Provide the (X, Y) coordinate of the cell's center where the given text is located.  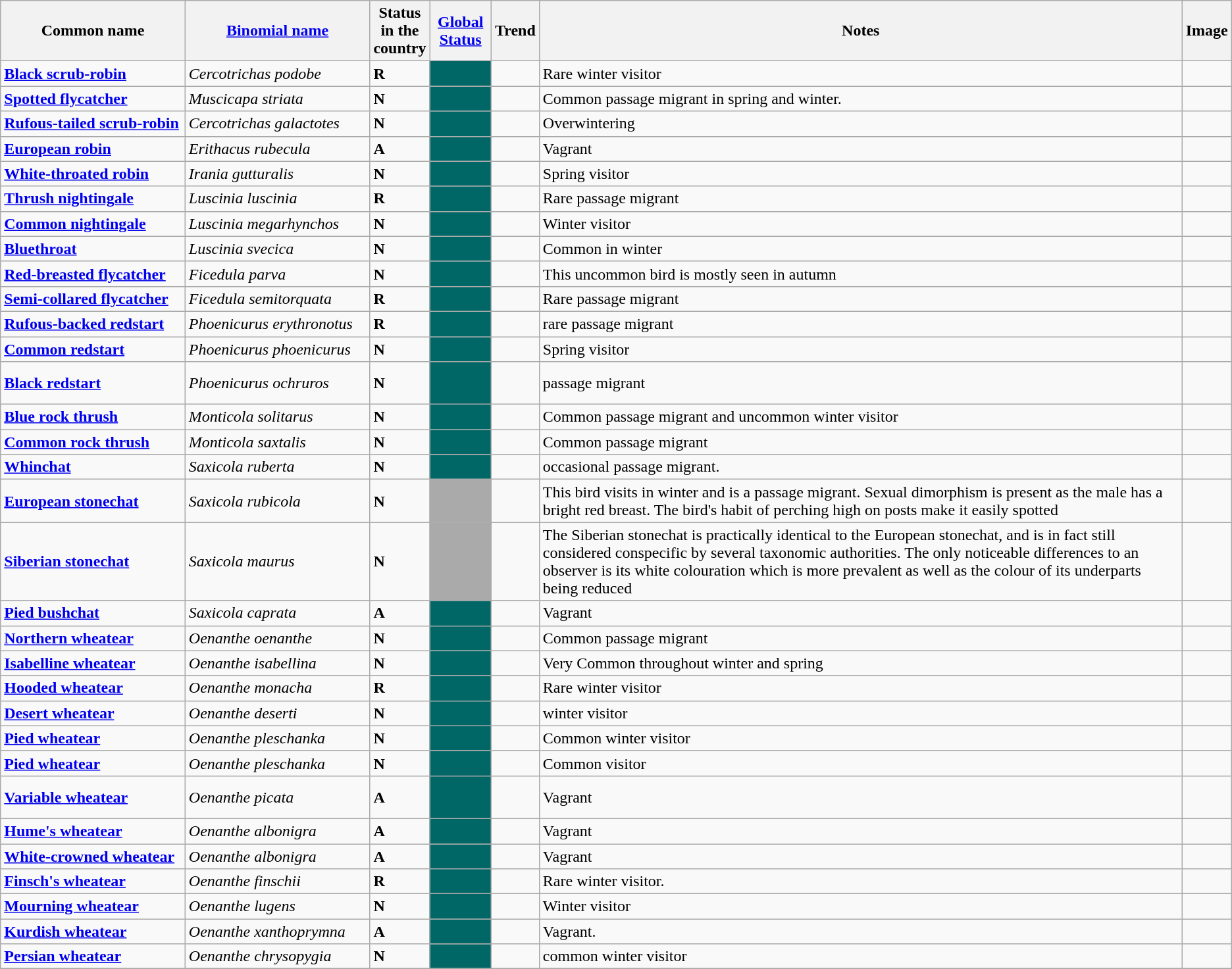
Phoenicurus phoenicurus (278, 349)
Black scrub-robin (93, 74)
Oenanthe finschii (278, 882)
Oenanthe lugens (278, 907)
Blue rock thrush (93, 417)
Vagrant. (861, 932)
Persian wheatear (93, 957)
Thrush nightingale (93, 199)
Common passage migrant and uncommon winter visitor (861, 417)
Saxicola caprata (278, 613)
Common nightingale (93, 224)
Global Status (461, 31)
Saxicola maurus (278, 562)
Common visitor (861, 763)
Phoenicurus erythronotus (278, 324)
Pied bushchat (93, 613)
Luscinia megarhynchos (278, 224)
White-crowned wheatear (93, 856)
European robin (93, 149)
Oenanthe isabellina (278, 663)
Bluethroat (93, 249)
Very Common throughout winter and spring (861, 663)
Oenanthe chrysopygia (278, 957)
Northern wheatear (93, 638)
Cercotrichas galactotes (278, 124)
Irania gutturalis (278, 174)
Image (1207, 31)
Erithacus rubecula (278, 149)
Variable wheatear (93, 797)
European stonechat (93, 501)
Desert wheatear (93, 713)
Oenanthe xanthoprymna (278, 932)
winter visitor (861, 713)
Common winter visitor (861, 738)
Whinchat (93, 467)
Muscicapa striata (278, 99)
Overwintering (861, 124)
Red-breasted flycatcher (93, 274)
Oenanthe deserti (278, 713)
Oenanthe picata (278, 797)
Hume's wheatear (93, 831)
Phoenicurus ochruros (278, 383)
Saxicola ruberta (278, 467)
White-throated robin (93, 174)
Ficedula parva (278, 274)
common winter visitor (861, 957)
This uncommon bird is mostly seen in autumn (861, 274)
Saxicola rubicola (278, 501)
Spotted flycatcher (93, 99)
Isabelline wheatear (93, 663)
Common name (93, 31)
Cercotrichas podobe (278, 74)
Oenanthe oenanthe (278, 638)
Binomial name (278, 31)
Rufous-backed redstart (93, 324)
Hooded wheatear (93, 688)
Common in winter (861, 249)
rare passage migrant (861, 324)
Luscinia svecica (278, 249)
Monticola saxtalis (278, 442)
Monticola solitarus (278, 417)
Luscinia luscinia (278, 199)
Semi-collared flycatcher (93, 299)
Mourning wheatear (93, 907)
Common passage migrant in spring and winter. (861, 99)
Rufous-tailed scrub-robin (93, 124)
Siberian stonechat (93, 562)
Ficedula semitorquata (278, 299)
Finsch's wheatear (93, 882)
Kurdish wheatear (93, 932)
Black redstart (93, 383)
Common rock thrush (93, 442)
Oenanthe monacha (278, 688)
Notes (861, 31)
Trend (515, 31)
Rare winter visitor. (861, 882)
occasional passage migrant. (861, 467)
passage migrant (861, 383)
Common redstart (93, 349)
Status in the country (400, 31)
